Provide the [X, Y] coordinate of the cell's center where the given text is located.  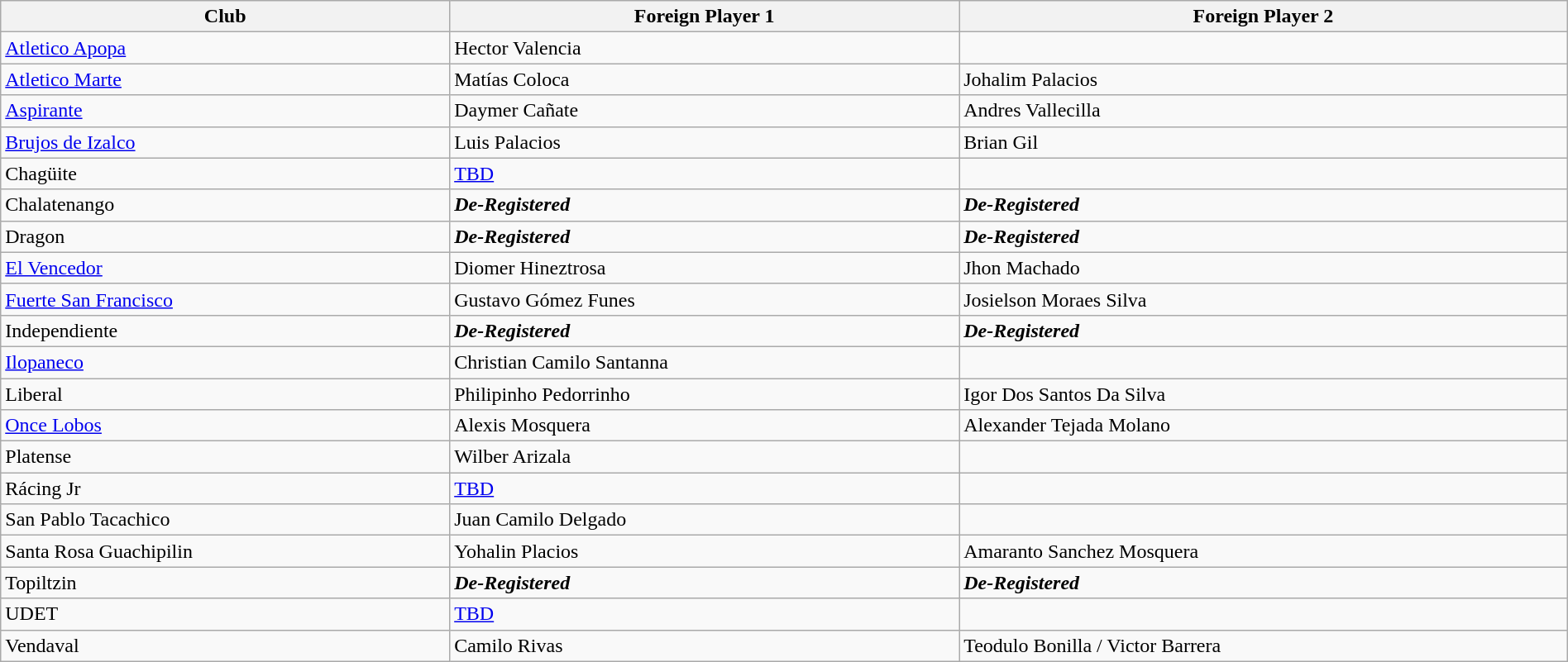
Topiltzin [225, 583]
Alexander Tejada Molano [1264, 426]
Foreign Player 1 [705, 17]
Matías Coloca [705, 79]
Diomer Hineztrosa [705, 268]
Wilber Arizala [705, 457]
Teodulo Bonilla / Victor Barrera [1264, 645]
Brian Gil [1264, 142]
Igor Dos Santos Da Silva [1264, 394]
Amaranto Sanchez Mosquera [1264, 551]
Vendaval [225, 645]
Andres Vallecilla [1264, 111]
Jhon Machado [1264, 268]
San Pablo Tacachico [225, 520]
Fuerte San Francisco [225, 299]
Rácing Jr [225, 488]
Camilo Rivas [705, 645]
Atletico Apopa [225, 48]
Santa Rosa Guachipilin [225, 551]
Club [225, 17]
Chagüite [225, 174]
Daymer Cañate [705, 111]
Independiente [225, 331]
Josielson Moraes Silva [1264, 299]
Once Lobos [225, 426]
Alexis Mosquera [705, 426]
Gustavo Gómez Funes [705, 299]
El Vencedor [225, 268]
Juan Camilo Delgado [705, 520]
Foreign Player 2 [1264, 17]
Chalatenango [225, 205]
Liberal [225, 394]
Aspirante [225, 111]
Yohalin Placios [705, 551]
Dragon [225, 236]
Luis Palacios [705, 142]
Hector Valencia [705, 48]
Johalim Palacios [1264, 79]
Brujos de Izalco [225, 142]
Christian Camilo Santanna [705, 362]
Philipinho Pedorrinho [705, 394]
Atletico Marte [225, 79]
Ilopaneco [225, 362]
UDET [225, 614]
Platense [225, 457]
